Locate the cell with the specified text and output its (x, y) center coordinate. 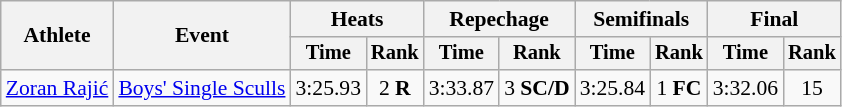
3 SC/D (537, 88)
15 (812, 88)
3:25.93 (328, 88)
Semifinals (642, 19)
3:32.06 (746, 88)
3:25.84 (612, 88)
Heats (358, 19)
Zoran Rajić (58, 88)
3:33.87 (462, 88)
Repechage (500, 19)
1 FC (679, 88)
Athlete (58, 36)
Boys' Single Sculls (202, 88)
Event (202, 36)
2 R (395, 88)
Final (774, 19)
